Scan for the cell matching the given text and deliver its [x, y] coordinate at center. 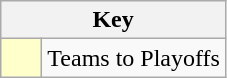
Key [114, 20]
Teams to Playoffs [134, 58]
